Locate the cell with the specified text and output its [X, Y] center coordinate. 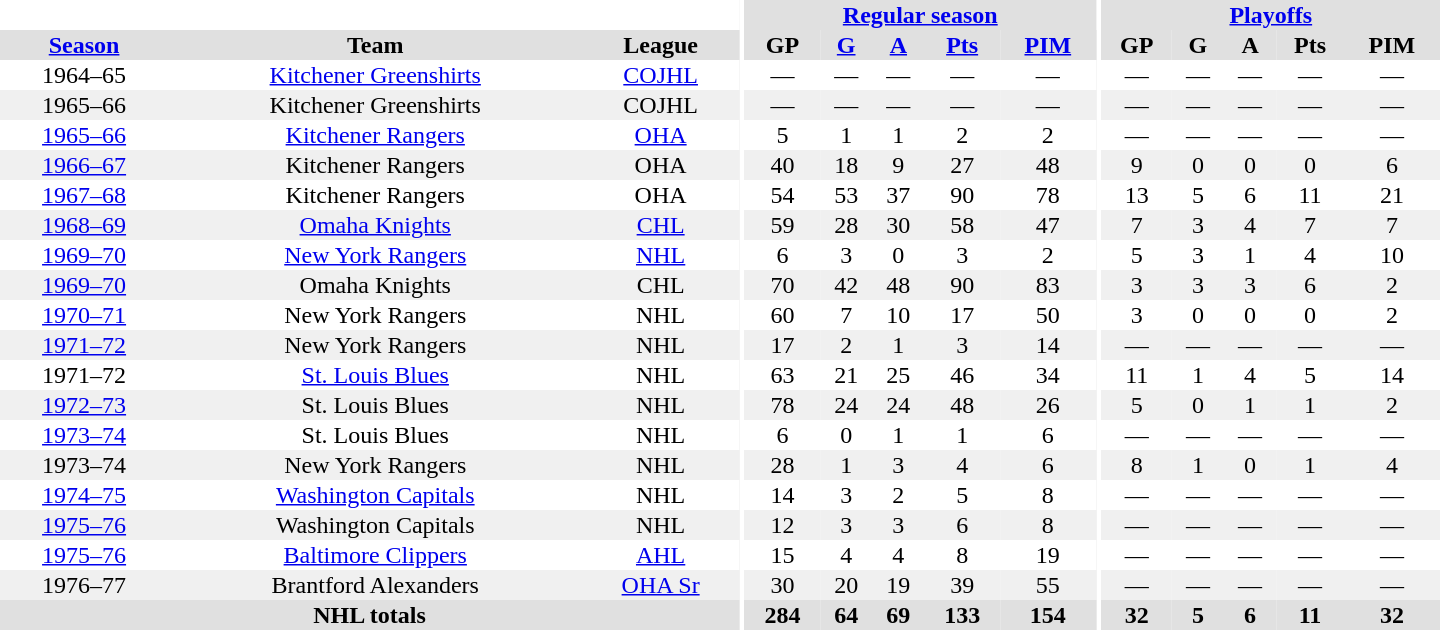
Regular season [920, 15]
13 [1137, 195]
54 [782, 195]
46 [962, 375]
133 [962, 615]
60 [782, 315]
20 [846, 585]
1976–77 [84, 585]
284 [782, 615]
OHA Sr [660, 585]
League [660, 45]
Brantford Alexanders [375, 585]
1974–75 [84, 495]
83 [1048, 285]
47 [1048, 225]
34 [1048, 375]
37 [898, 195]
1966–67 [84, 165]
12 [782, 525]
58 [962, 225]
Baltimore Clippers [375, 555]
26 [1048, 405]
53 [846, 195]
154 [1048, 615]
Playoffs [1271, 15]
50 [1048, 315]
39 [962, 585]
NHL totals [370, 615]
69 [898, 615]
40 [782, 165]
27 [962, 165]
1972–73 [84, 405]
15 [782, 555]
42 [846, 285]
64 [846, 615]
1968–69 [84, 225]
59 [782, 225]
Team [375, 45]
55 [1048, 585]
AHL [660, 555]
63 [782, 375]
Season [84, 45]
70 [782, 285]
1967–68 [84, 195]
25 [898, 375]
1970–71 [84, 315]
18 [846, 165]
1964–65 [84, 75]
